Detect which cell encompasses the target text, then output its [X, Y] center coordinate. 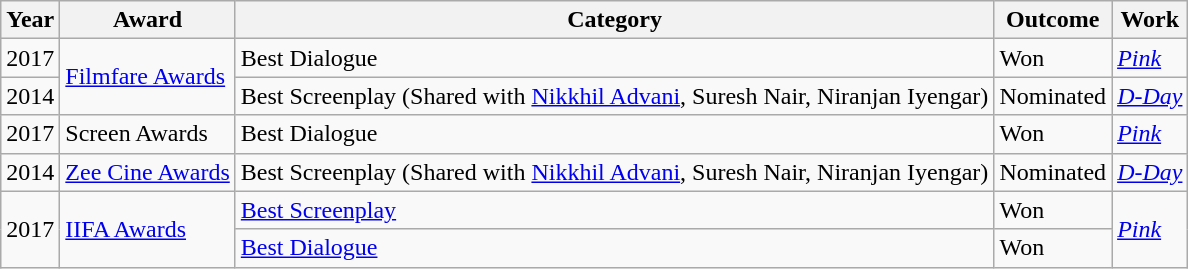
Category [614, 20]
Work [1150, 20]
Award [148, 20]
Screen Awards [148, 134]
Outcome [1053, 20]
Year [30, 20]
IIFA Awards [148, 229]
Best Screenplay [614, 210]
Zee Cine Awards [148, 172]
Filmfare Awards [148, 77]
